Output the (x, y) coordinate of the center of the cell containing the given text.  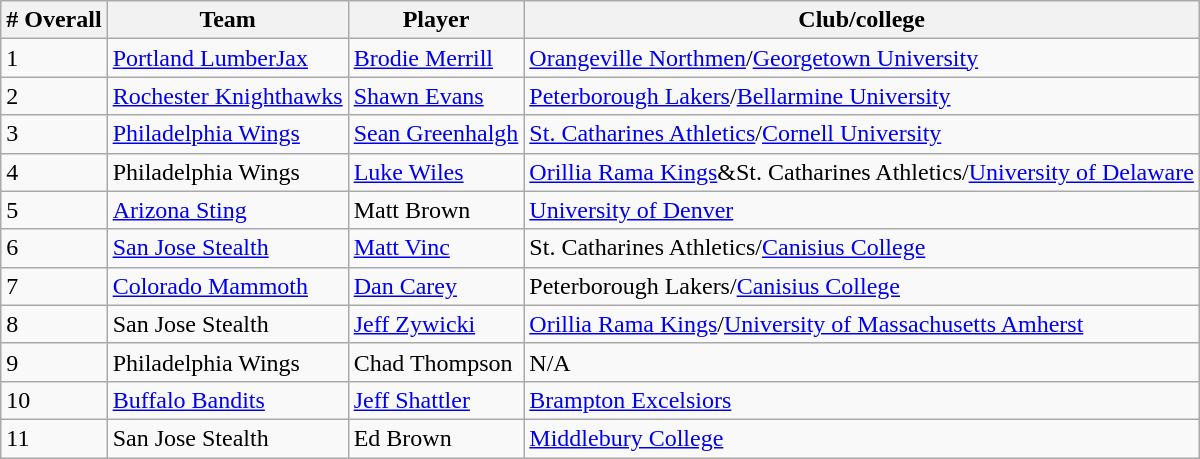
Orillia Rama Kings&St. Catharines Athletics/University of Delaware (862, 172)
9 (54, 362)
St. Catharines Athletics/Cornell University (862, 134)
1 (54, 58)
Matt Vinc (436, 248)
# Overall (54, 20)
Orillia Rama Kings/University of Massachusetts Amherst (862, 324)
Shawn Evans (436, 96)
Colorado Mammoth (228, 286)
Arizona Sting (228, 210)
Sean Greenhalgh (436, 134)
Jeff Shattler (436, 400)
Orangeville Northmen/Georgetown University (862, 58)
Matt Brown (436, 210)
Player (436, 20)
Buffalo Bandits (228, 400)
Club/college (862, 20)
Middlebury College (862, 438)
10 (54, 400)
St. Catharines Athletics/Canisius College (862, 248)
3 (54, 134)
8 (54, 324)
Jeff Zywicki (436, 324)
Portland LumberJax (228, 58)
Peterborough Lakers/Canisius College (862, 286)
Team (228, 20)
4 (54, 172)
Chad Thompson (436, 362)
Brampton Excelsiors (862, 400)
Peterborough Lakers/Bellarmine University (862, 96)
Rochester Knighthawks (228, 96)
Ed Brown (436, 438)
11 (54, 438)
6 (54, 248)
7 (54, 286)
5 (54, 210)
Brodie Merrill (436, 58)
University of Denver (862, 210)
N/A (862, 362)
2 (54, 96)
Dan Carey (436, 286)
Luke Wiles (436, 172)
